Capture the cell that displays the provided text and extract its [X, Y] central coordinate. 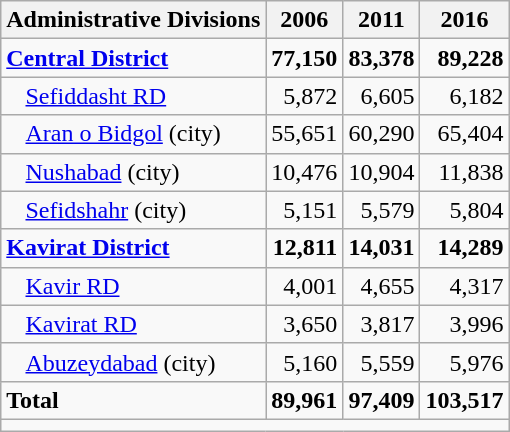
5,804 [464, 210]
6,605 [382, 96]
5,151 [304, 210]
6,182 [464, 96]
Kavirat RD [134, 324]
55,651 [304, 134]
83,378 [382, 58]
Total [134, 400]
12,811 [304, 248]
5,160 [304, 362]
Sefiddasht RD [134, 96]
97,409 [382, 400]
5,976 [464, 362]
14,289 [464, 248]
5,872 [304, 96]
10,904 [382, 172]
2011 [382, 20]
89,961 [304, 400]
4,001 [304, 286]
3,996 [464, 324]
3,817 [382, 324]
10,476 [304, 172]
Administrative Divisions [134, 20]
3,650 [304, 324]
4,655 [382, 286]
2006 [304, 20]
Aran o Bidgol (city) [134, 134]
Sefidshahr (city) [134, 210]
4,317 [464, 286]
Kavir RD [134, 286]
11,838 [464, 172]
103,517 [464, 400]
Kavirat District [134, 248]
89,228 [464, 58]
5,579 [382, 210]
Nushabad (city) [134, 172]
5,559 [382, 362]
65,404 [464, 134]
77,150 [304, 58]
60,290 [382, 134]
2016 [464, 20]
Central District [134, 58]
Abuzeydabad (city) [134, 362]
14,031 [382, 248]
